Search for the cell housing the specified text and yield its (X, Y) center coordinate. 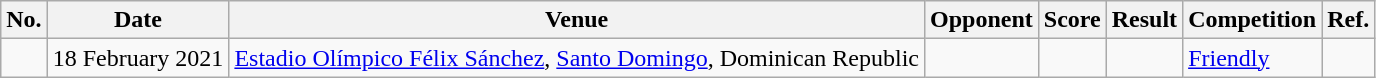
Friendly (1252, 58)
Venue (577, 20)
Opponent (981, 20)
Competition (1252, 20)
Estadio Olímpico Félix Sánchez, Santo Domingo, Dominican Republic (577, 58)
Score (1072, 20)
Ref. (1348, 20)
Result (1144, 20)
No. (24, 20)
18 February 2021 (138, 58)
Date (138, 20)
